For the text-containing cell, return its midpoint in (X, Y) coordinate format. 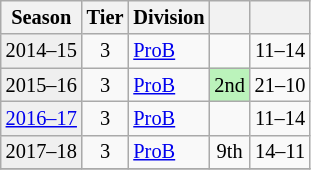
14–11 (280, 152)
2nd (229, 85)
2015–16 (42, 85)
Division (168, 17)
Tier (106, 17)
21–10 (280, 85)
Season (42, 17)
9th (229, 152)
2014–15 (42, 51)
2017–18 (42, 152)
2016–17 (42, 118)
